From the cell containing the given text, extract its center point as [x, y] coordinate. 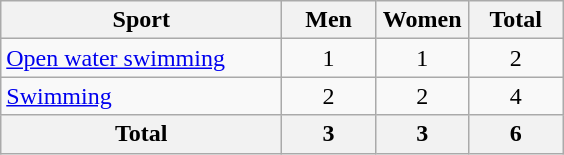
6 [516, 134]
Men [329, 20]
Open water swimming [142, 58]
4 [516, 96]
Sport [142, 20]
Swimming [142, 96]
Women [422, 20]
